Determine the (X, Y) coordinate at the center of the cell enclosing the given text.  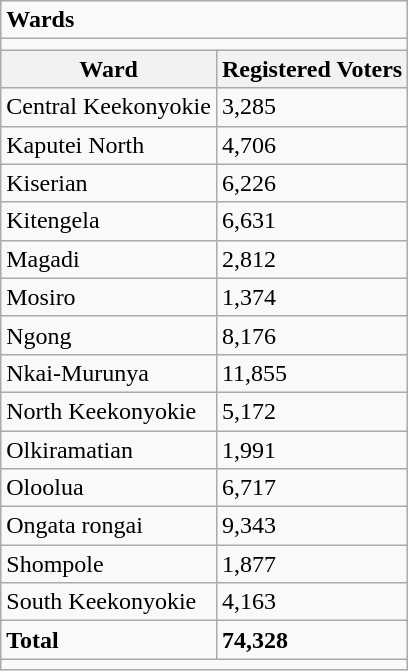
6,226 (312, 183)
1,991 (312, 449)
Central Keekonyokie (109, 107)
Ongata rongai (109, 526)
North Keekonyokie (109, 411)
Kiserian (109, 183)
South Keekonyokie (109, 602)
Registered Voters (312, 69)
4,706 (312, 145)
Total (109, 640)
Shompole (109, 564)
Ngong (109, 335)
8,176 (312, 335)
Kitengela (109, 221)
3,285 (312, 107)
11,855 (312, 373)
Ward (109, 69)
Nkai-Murunya (109, 373)
Wards (204, 20)
9,343 (312, 526)
Magadi (109, 259)
Mosiro (109, 297)
6,717 (312, 488)
74,328 (312, 640)
Kaputei North (109, 145)
Olkiramatian (109, 449)
2,812 (312, 259)
Oloolua (109, 488)
4,163 (312, 602)
1,374 (312, 297)
6,631 (312, 221)
5,172 (312, 411)
1,877 (312, 564)
